Determine the [x, y] coordinate at the center of the cell enclosing the given text.  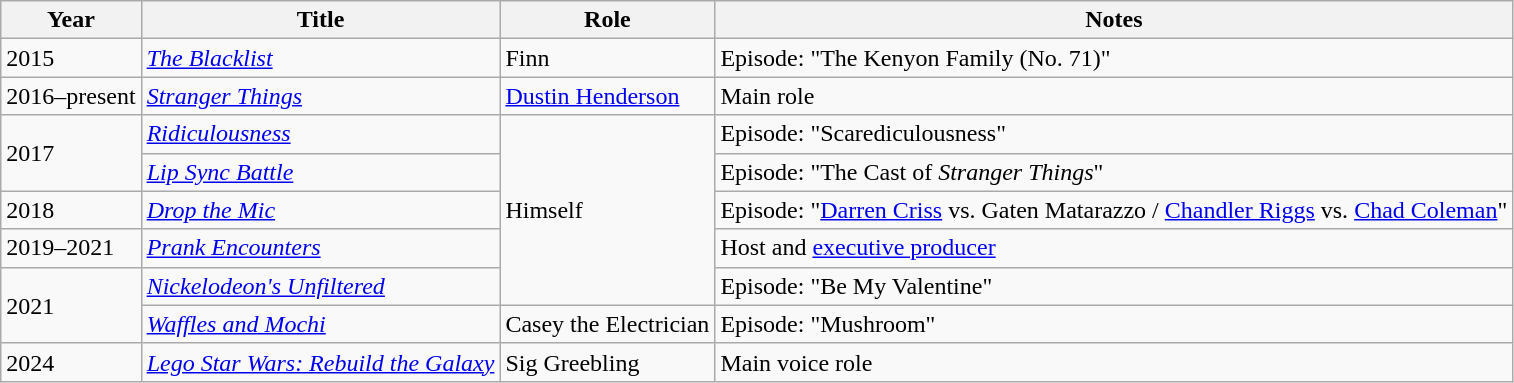
Host and executive producer [1114, 248]
The Blacklist [320, 58]
Drop the Mic [320, 210]
Main role [1114, 96]
Episode: "The Cast of Stranger Things" [1114, 172]
Lego Star Wars: Rebuild the Galaxy [320, 362]
Casey the Electrician [608, 324]
Episode: "Scarediculousness" [1114, 134]
Lip Sync Battle [320, 172]
2015 [71, 58]
2021 [71, 305]
2024 [71, 362]
Episode: "Mushroom" [1114, 324]
Notes [1114, 20]
Episode: "Darren Criss vs. Gaten Matarazzo / Chandler Riggs vs. Chad Coleman" [1114, 210]
Prank Encounters [320, 248]
Himself [608, 210]
Finn [608, 58]
Main voice role [1114, 362]
2017 [71, 153]
Episode: "Be My Valentine" [1114, 286]
Sig Greebling [608, 362]
Role [608, 20]
Waffles and Mochi [320, 324]
Title [320, 20]
2016–present [71, 96]
Nickelodeon's Unfiltered [320, 286]
Episode: "The Kenyon Family (No. 71)" [1114, 58]
Dustin Henderson [608, 96]
Ridiculousness [320, 134]
Stranger Things [320, 96]
2019–2021 [71, 248]
2018 [71, 210]
Year [71, 20]
